Search for the cell housing the specified text and yield its [x, y] center coordinate. 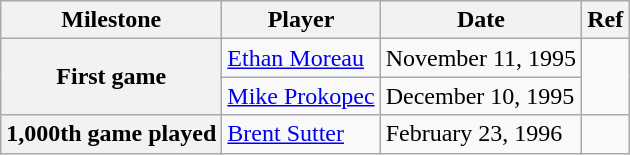
First game [112, 77]
Date [480, 20]
Mike Prokopec [301, 96]
November 11, 1995 [480, 58]
1,000th game played [112, 134]
Milestone [112, 20]
Player [301, 20]
Ref [606, 20]
Brent Sutter [301, 134]
December 10, 1995 [480, 96]
February 23, 1996 [480, 134]
Ethan Moreau [301, 58]
